Detect which cell encompasses the target text, then output its [x, y] center coordinate. 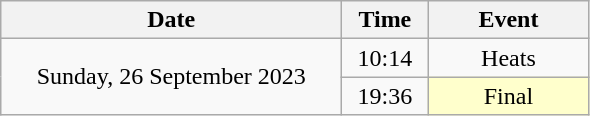
Heats [508, 58]
Final [508, 96]
19:36 [385, 96]
10:14 [385, 58]
Date [172, 20]
Event [508, 20]
Sunday, 26 September 2023 [172, 77]
Time [385, 20]
